Return the [x, y] coordinate for the center point of the cell that contains the specified text.  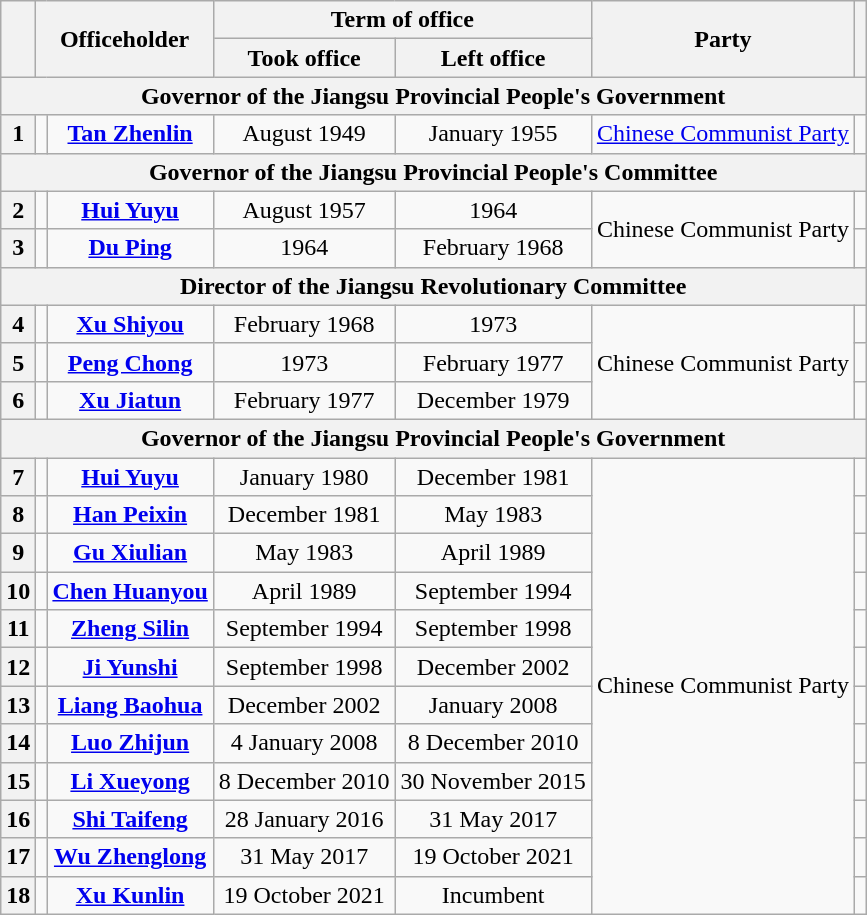
January 2008 [493, 705]
17 [18, 857]
Term of office [402, 20]
3 [18, 248]
16 [18, 819]
August 1957 [304, 210]
Peng Chong [130, 362]
Xu Shiyou [130, 324]
Du Ping [130, 248]
4 January 2008 [304, 743]
14 [18, 743]
8 [18, 515]
Xu Jiatun [130, 400]
Director of the Jiangsu Revolutionary Committee [434, 286]
30 November 2015 [493, 781]
Incumbent [493, 895]
Gu Xiulian [130, 553]
August 1949 [304, 134]
Han Peixin [130, 515]
Luo Zhijun [130, 743]
15 [18, 781]
Left office [493, 58]
Shi Taifeng [130, 819]
December 1979 [493, 400]
4 [18, 324]
Zheng Silin [130, 629]
10 [18, 591]
Wu Zhenglong [130, 857]
Xu Kunlin [130, 895]
28 January 2016 [304, 819]
Officeholder [125, 39]
Li Xueyong [130, 781]
7 [18, 477]
5 [18, 362]
Tan Zhenlin [130, 134]
Party [722, 39]
18 [18, 895]
January 1955 [493, 134]
Ji Yunshi [130, 667]
Chen Huanyou [130, 591]
Governor of the Jiangsu Provincial People's Committee [434, 172]
January 1980 [304, 477]
11 [18, 629]
2 [18, 210]
12 [18, 667]
13 [18, 705]
9 [18, 553]
6 [18, 400]
1 [18, 134]
Took office [304, 58]
Liang Baohua [130, 705]
